Locate the cell with the specified text and output its (x, y) center coordinate. 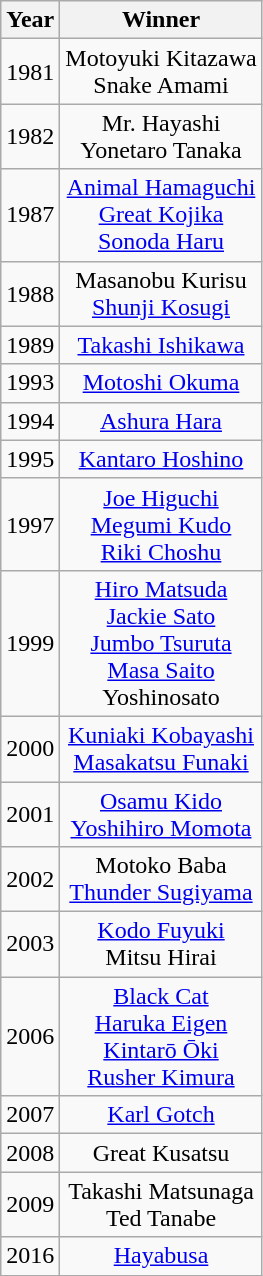
Hayabusa (161, 1256)
Takashi Ishikawa (161, 345)
Masanobu KurisuShunji Kosugi (161, 294)
Karl Gotch (161, 1115)
Mr. HayashiYonetaro Tanaka (161, 136)
Great Kusatsu (161, 1153)
1997 (30, 524)
Joe HiguchiMegumi KudoRiki Choshu (161, 524)
Black CatHaruka EigenKintarō ŌkiRusher Kimura (161, 1036)
2000 (30, 748)
Kodo FuyukiMitsu Hirai (161, 944)
Osamu KidoYoshihiro Momota (161, 814)
1989 (30, 345)
1981 (30, 72)
1993 (30, 383)
Kuniaki KobayashiMasakatsu Funaki (161, 748)
1994 (30, 421)
1987 (30, 215)
2016 (30, 1256)
Motoyuki KitazawaSnake Amami (161, 72)
Motoko BabaThunder Sugiyama (161, 880)
2007 (30, 1115)
Animal HamaguchiGreat KojikaSonoda Haru (161, 215)
2009 (30, 1204)
Year (30, 20)
Ashura Hara (161, 421)
Motoshi Okuma (161, 383)
Kantaro Hoshino (161, 459)
2001 (30, 814)
1988 (30, 294)
2003 (30, 944)
Hiro MatsudaJackie SatoJumbo TsurutaMasa SaitoYoshinosato (161, 643)
Winner (161, 20)
2002 (30, 880)
1995 (30, 459)
2006 (30, 1036)
2008 (30, 1153)
Takashi MatsunagaTed Tanabe (161, 1204)
1982 (30, 136)
1999 (30, 643)
